Capture the cell that displays the provided text and extract its [x, y] central coordinate. 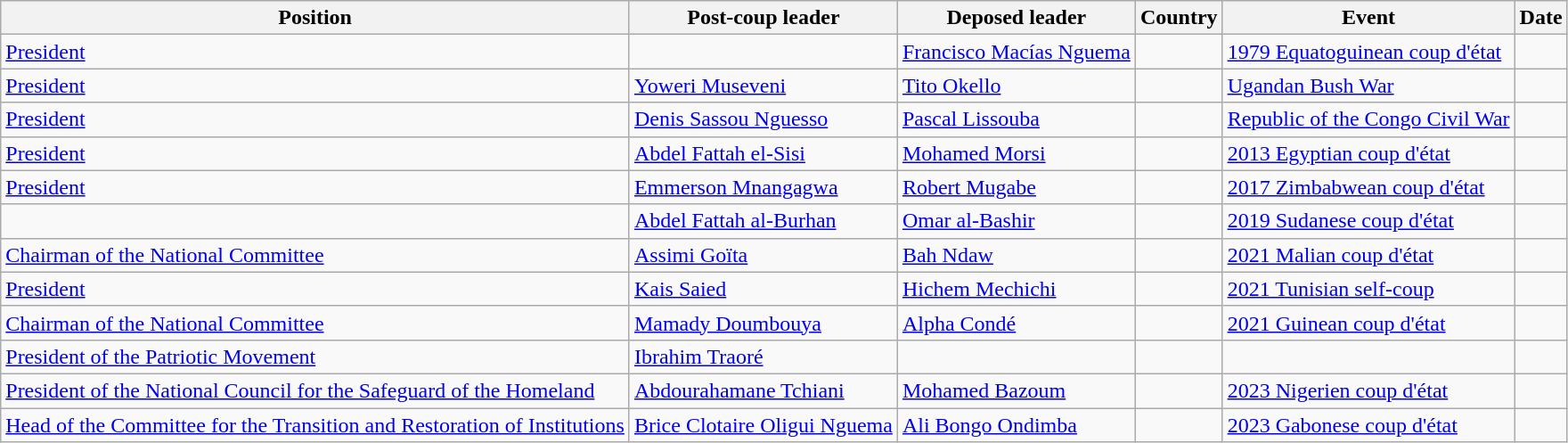
2023 Gabonese coup d'état [1368, 425]
Brice Clotaire Oligui Nguema [763, 425]
Abdourahamane Tchiani [763, 390]
Kais Saied [763, 289]
2021 Guinean coup d'état [1368, 323]
2017 Zimbabwean coup d'état [1368, 187]
Francisco Macías Nguema [1016, 52]
Ali Bongo Ondimba [1016, 425]
Abdel Fattah el-Sisi [763, 153]
Position [315, 18]
Mohamed Morsi [1016, 153]
2021 Malian coup d'état [1368, 255]
Ugandan Bush War [1368, 86]
2021 Tunisian self-coup [1368, 289]
Denis Sassou Nguesso [763, 119]
Abdel Fattah al-Burhan [763, 221]
Omar al-Bashir [1016, 221]
Assimi Goïta [763, 255]
Event [1368, 18]
Country [1179, 18]
Head of the Committee for the Transition and Restoration of Institutions [315, 425]
Date [1541, 18]
Ibrahim Traoré [763, 357]
Bah Ndaw [1016, 255]
President of the Patriotic Movement [315, 357]
Deposed leader [1016, 18]
Tito Okello [1016, 86]
Republic of the Congo Civil War [1368, 119]
2019 Sudanese coup d'état [1368, 221]
Hichem Mechichi [1016, 289]
Pascal Lissouba [1016, 119]
Yoweri Museveni [763, 86]
1979 Equatoguinean coup d'état [1368, 52]
Alpha Condé [1016, 323]
President of the National Council for the Safeguard of the Homeland [315, 390]
Mohamed Bazoum [1016, 390]
Mamady Doumbouya [763, 323]
Robert Mugabe [1016, 187]
Post-coup leader [763, 18]
2023 Nigerien coup d'état [1368, 390]
Emmerson Mnangagwa [763, 187]
2013 Egyptian coup d'état [1368, 153]
